Return (X, Y) of the center of cell containing provided text 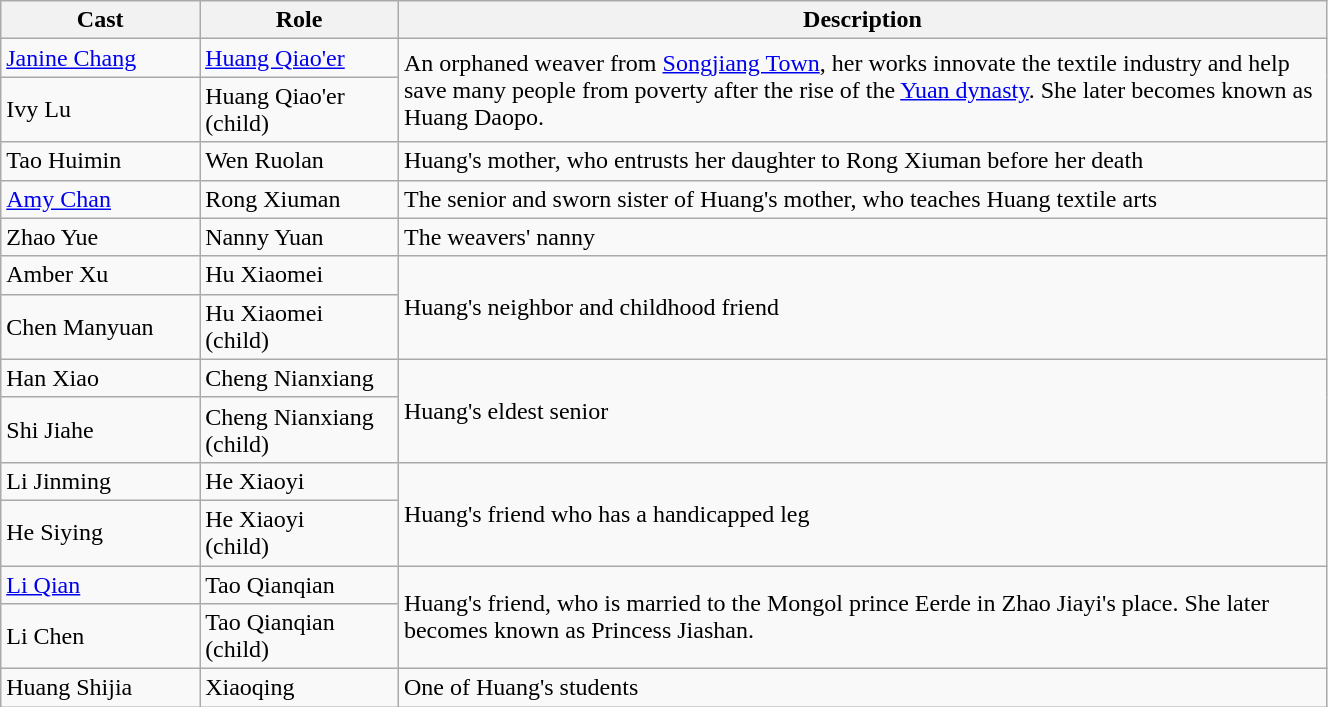
Huang's eldest senior (862, 410)
Ivy Lu (100, 110)
One of Huang's students (862, 688)
He Siying (100, 532)
Huang's friend, who is married to the Mongol prince Eerde in Zhao Jiayi's place. She later becomes known as Princess Jiashan. (862, 618)
Wen Ruolan (300, 161)
Li Chen (100, 636)
Cast (100, 20)
Amber Xu (100, 275)
Li Jinming (100, 481)
He Xiaoyi(child) (300, 532)
Hu Xiaomei (child) (300, 326)
Hu Xiaomei (300, 275)
Chen Manyuan (100, 326)
He Xiaoyi (300, 481)
Huang's friend who has a handicapped leg (862, 514)
Tao Huimin (100, 161)
Huang's mother, who entrusts her daughter to Rong Xiuman before her death (862, 161)
The senior and sworn sister of Huang's mother, who teaches Huang textile arts (862, 199)
Nanny Yuan (300, 237)
Rong Xiuman (300, 199)
Xiaoqing (300, 688)
Han Xiao (100, 378)
Huang Shijia (100, 688)
Description (862, 20)
Li Qian (100, 585)
Role (300, 20)
Tao Qianqian(child) (300, 636)
Huang Qiao'er(child) (300, 110)
Janine Chang (100, 58)
Huang's neighbor and childhood friend (862, 308)
Huang Qiao'er (300, 58)
Tao Qianqian (300, 585)
Cheng Nianxiang (300, 378)
Zhao Yue (100, 237)
Cheng Nianxiang(child) (300, 430)
The weavers' nanny (862, 237)
Shi Jiahe (100, 430)
Amy Chan (100, 199)
